Locate the cell with the specified text and output its (X, Y) center coordinate. 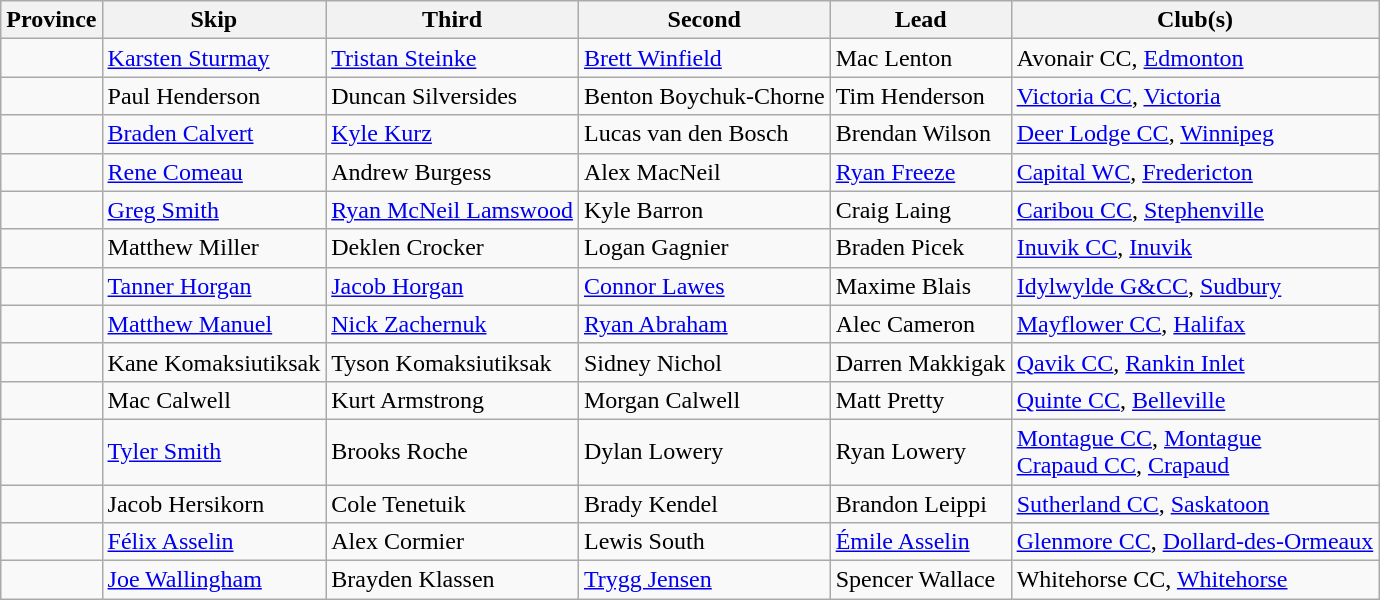
Third (452, 20)
Brendan Wilson (920, 134)
Jacob Horgan (452, 286)
Kane Komaksiutiksak (214, 362)
Duncan Silversides (452, 96)
Alex MacNeil (704, 172)
Alec Cameron (920, 324)
Tyler Smith (214, 452)
Brady Kendel (704, 503)
Félix Asselin (214, 542)
Darren Makkigak (920, 362)
Kurt Armstrong (452, 400)
Qavik CC, Rankin Inlet (1195, 362)
Matt Pretty (920, 400)
Matthew Miller (214, 248)
Capital WC, Fredericton (1195, 172)
Andrew Burgess (452, 172)
Joe Wallingham (214, 580)
Mac Lenton (920, 58)
Tyson Komaksiutiksak (452, 362)
Inuvik CC, Inuvik (1195, 248)
Brayden Klassen (452, 580)
Deer Lodge CC, Winnipeg (1195, 134)
Second (704, 20)
Skip (214, 20)
Ryan Lowery (920, 452)
Province (52, 20)
Alex Cormier (452, 542)
Whitehorse CC, Whitehorse (1195, 580)
Morgan Calwell (704, 400)
Sutherland CC, Saskatoon (1195, 503)
Rene Comeau (214, 172)
Spencer Wallace (920, 580)
Braden Picek (920, 248)
Paul Henderson (214, 96)
Trygg Jensen (704, 580)
Caribou CC, Stephenville (1195, 210)
Kyle Barron (704, 210)
Brandon Leippi (920, 503)
Karsten Sturmay (214, 58)
Club(s) (1195, 20)
Craig Laing (920, 210)
Tristan Steinke (452, 58)
Nick Zachernuk (452, 324)
Idylwylde G&CC, Sudbury (1195, 286)
Lucas van den Bosch (704, 134)
Ryan Abraham (704, 324)
Benton Boychuk-Chorne (704, 96)
Sidney Nichol (704, 362)
Deklen Crocker (452, 248)
Ryan Freeze (920, 172)
Cole Tenetuik (452, 503)
Maxime Blais (920, 286)
Victoria CC, Victoria (1195, 96)
Braden Calvert (214, 134)
Matthew Manuel (214, 324)
Dylan Lowery (704, 452)
Tanner Horgan (214, 286)
Montague CC, MontagueCrapaud CC, Crapaud (1195, 452)
Mayflower CC, Halifax (1195, 324)
Mac Calwell (214, 400)
Brooks Roche (452, 452)
Jacob Hersikorn (214, 503)
Avonair CC, Edmonton (1195, 58)
Kyle Kurz (452, 134)
Tim Henderson (920, 96)
Lewis South (704, 542)
Ryan McNeil Lamswood (452, 210)
Connor Lawes (704, 286)
Émile Asselin (920, 542)
Quinte CC, Belleville (1195, 400)
Logan Gagnier (704, 248)
Glenmore CC, Dollard-des-Ormeaux (1195, 542)
Brett Winfield (704, 58)
Greg Smith (214, 210)
Lead (920, 20)
